Scan for the cell matching the given text and deliver its (X, Y) coordinate at center. 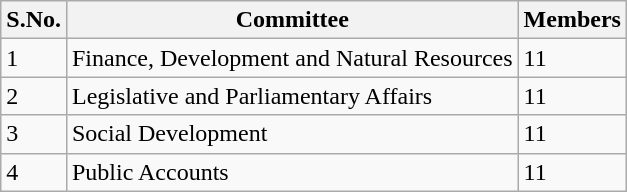
Social Development (292, 134)
Committee (292, 20)
Public Accounts (292, 172)
Legislative and Parliamentary Affairs (292, 96)
2 (34, 96)
S.No. (34, 20)
1 (34, 58)
Finance, Development and Natural Resources (292, 58)
4 (34, 172)
3 (34, 134)
Members (572, 20)
